Capture the cell that displays the provided text and extract its [x, y] central coordinate. 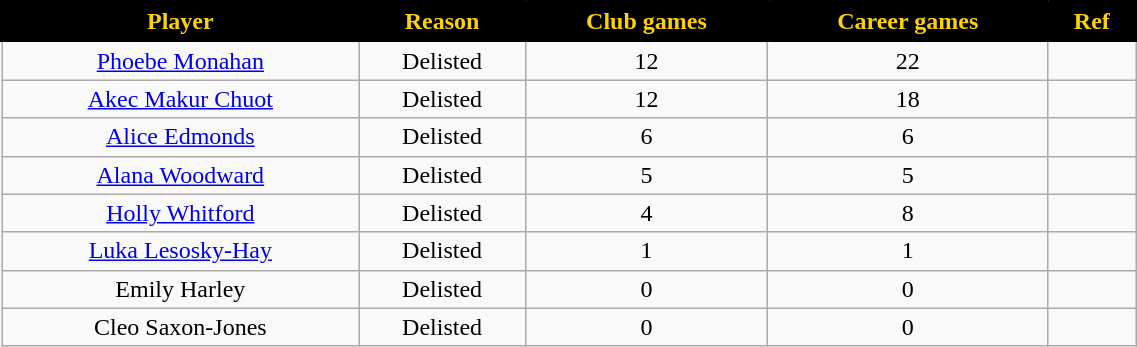
Ref [1092, 22]
Player [181, 22]
Club games [646, 22]
Luka Lesosky-Hay [181, 251]
Alana Woodward [181, 175]
Emily Harley [181, 289]
8 [908, 213]
Cleo Saxon-Jones [181, 327]
Phoebe Monahan [181, 60]
22 [908, 60]
Reason [442, 22]
4 [646, 213]
18 [908, 99]
Akec Makur Chuot [181, 99]
Holly Whitford [181, 213]
Career games [908, 22]
Alice Edmonds [181, 137]
